Extract the [X, Y] coordinate from the center of the cell holding the provided text.  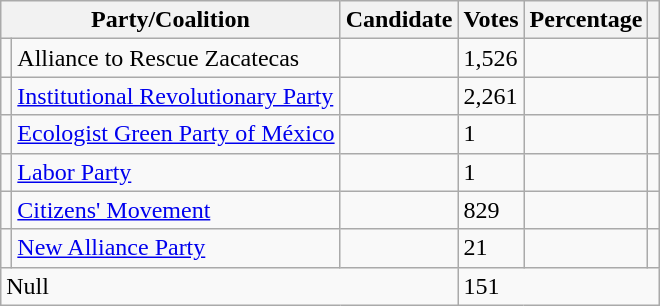
Labor Party [176, 172]
Party/Coalition [170, 20]
2,261 [491, 96]
829 [491, 210]
Citizens' Movement [176, 210]
New Alliance Party [176, 248]
Alliance to Rescue Zacatecas [176, 58]
Votes [491, 20]
151 [558, 286]
Candidate [399, 20]
1,526 [491, 58]
21 [491, 248]
Ecologist Green Party of México [176, 134]
Percentage [586, 20]
Institutional Revolutionary Party [176, 96]
Null [230, 286]
